Pinpoint the cell where the given text exists, returning its (X, Y) midpoint coordinate. 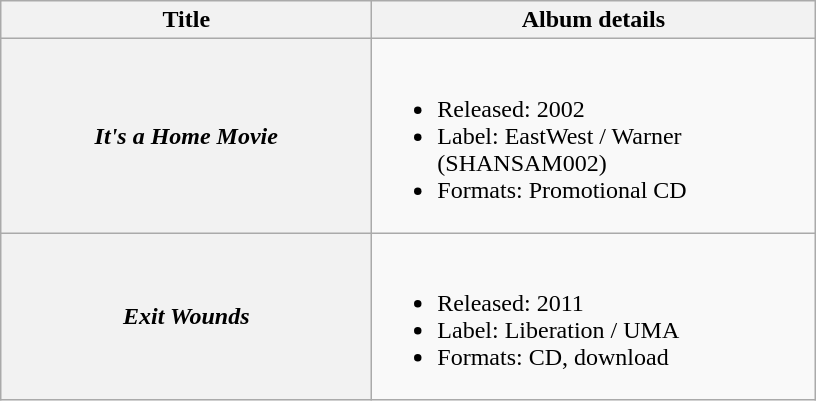
Title (186, 20)
Exit Wounds (186, 316)
It's a Home Movie (186, 136)
Released: 2002Label: EastWest / Warner (SHANSAM002)Formats: Promotional CD (594, 136)
Album details (594, 20)
Released: 2011Label: Liberation / UMAFormats: CD, download (594, 316)
